Pinpoint the cell where the given text exists, returning its (X, Y) midpoint coordinate. 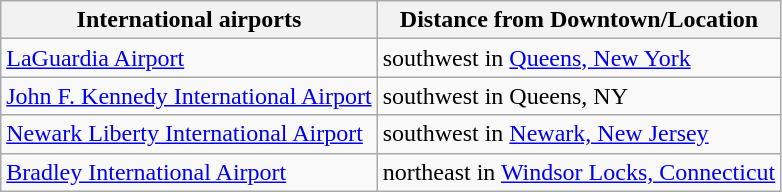
John F. Kennedy International Airport (189, 96)
southwest in Queens, New York (579, 58)
LaGuardia Airport (189, 58)
Bradley International Airport (189, 172)
Newark Liberty International Airport (189, 134)
southwest in Newark, New Jersey (579, 134)
northeast in Windsor Locks, Connecticut (579, 172)
International airports (189, 20)
Distance from Downtown/Location (579, 20)
southwest in Queens, NY (579, 96)
